Determine the (x, y) coordinate at the center of the cell enclosing the given text.  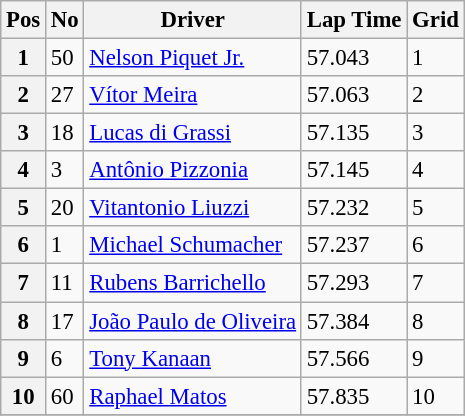
Michael Schumacher (192, 245)
57.237 (354, 245)
Grid (436, 20)
Raphael Matos (192, 396)
57.135 (354, 133)
17 (65, 321)
Vítor Meira (192, 95)
20 (65, 208)
João Paulo de Oliveira (192, 321)
57.232 (354, 208)
57.835 (354, 396)
57.063 (354, 95)
Tony Kanaan (192, 358)
60 (65, 396)
Lucas di Grassi (192, 133)
57.043 (354, 58)
Nelson Piquet Jr. (192, 58)
18 (65, 133)
11 (65, 283)
Vitantonio Liuzzi (192, 208)
50 (65, 58)
27 (65, 95)
Lap Time (354, 20)
57.566 (354, 358)
57.293 (354, 283)
Rubens Barrichello (192, 283)
57.145 (354, 170)
57.384 (354, 321)
Driver (192, 20)
No (65, 20)
Pos (24, 20)
Antônio Pizzonia (192, 170)
